Identify which cell holds the provided text, then report its [X, Y] central coordinate. 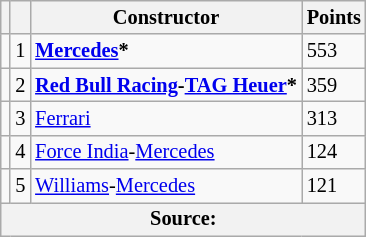
Red Bull Racing-TAG Heuer* [166, 85]
3 [20, 118]
Force India-Mercedes [166, 152]
121 [334, 186]
2 [20, 85]
359 [334, 85]
1 [20, 51]
Points [334, 17]
Williams-Mercedes [166, 186]
124 [334, 152]
Constructor [166, 17]
5 [20, 186]
Mercedes* [166, 51]
Source: [184, 219]
Ferrari [166, 118]
313 [334, 118]
553 [334, 51]
4 [20, 152]
